Pinpoint the cell where the given text exists, returning its (x, y) midpoint coordinate. 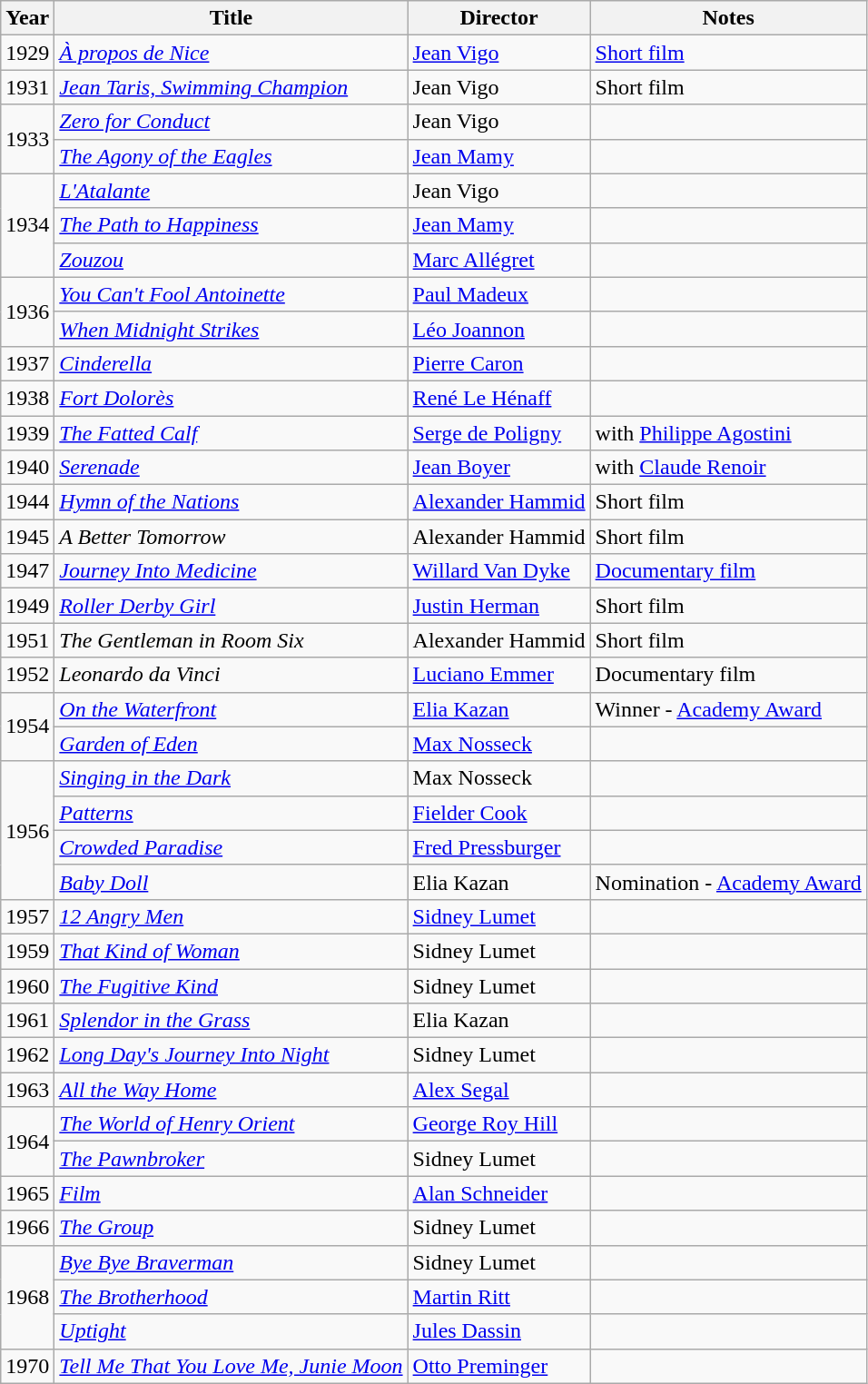
Leonardo da Vinci (231, 675)
The Fatted Calf (231, 433)
Luciano Emmer (499, 675)
Marc Allégret (499, 260)
1929 (27, 53)
Winner - Academy Award (728, 709)
1963 (27, 1090)
Fred Pressburger (499, 847)
1952 (27, 675)
George Roy Hill (499, 1124)
1949 (27, 606)
The Brotherhood (231, 1297)
Director (499, 18)
L'Atalante (231, 191)
1961 (27, 1021)
Film (231, 1193)
Serenade (231, 468)
1956 (27, 830)
12 Angry Men (231, 916)
1947 (27, 571)
1945 (27, 537)
Paul Madeux (499, 294)
Serge de Poligny (499, 433)
Splendor in the Grass (231, 1021)
1938 (27, 398)
Garden of Eden (231, 744)
with Claude Renoir (728, 468)
Zouzou (231, 260)
Jean Taris, Swimming Champion (231, 87)
Notes (728, 18)
A Better Tomorrow (231, 537)
Hymn of the Nations (231, 502)
Alex Segal (499, 1090)
René Le Hénaff (499, 398)
The Fugitive Kind (231, 985)
1968 (27, 1297)
Year (27, 18)
1970 (27, 1366)
Nomination - Academy Award (728, 882)
When Midnight Strikes (231, 329)
Bye Bye Braverman (231, 1262)
1957 (27, 916)
Roller Derby Girl (231, 606)
1939 (27, 433)
On the Waterfront (231, 709)
1962 (27, 1055)
1934 (27, 225)
Baby Doll (231, 882)
1966 (27, 1228)
Jean Boyer (499, 468)
Singing in the Dark (231, 778)
1960 (27, 985)
Journey Into Medicine (231, 571)
1931 (27, 87)
Crowded Paradise (231, 847)
Tell Me That You Love Me, Junie Moon (231, 1366)
The Path to Happiness (231, 225)
Title (231, 18)
1965 (27, 1193)
1940 (27, 468)
You Can't Fool Antoinette (231, 294)
Willard Van Dyke (499, 571)
À propos de Nice (231, 53)
All the Way Home (231, 1090)
Justin Herman (499, 606)
Jules Dassin (499, 1331)
Cinderella (231, 363)
1954 (27, 727)
Patterns (231, 813)
Zero for Conduct (231, 122)
Pierre Caron (499, 363)
1936 (27, 311)
Fielder Cook (499, 813)
The Pawnbroker (231, 1159)
1959 (27, 951)
1951 (27, 640)
1933 (27, 139)
Léo Joannon (499, 329)
Martin Ritt (499, 1297)
Otto Preminger (499, 1366)
Uptight (231, 1331)
The Group (231, 1228)
The Agony of the Eagles (231, 156)
with Philippe Agostini (728, 433)
1937 (27, 363)
1944 (27, 502)
The Gentleman in Room Six (231, 640)
Fort Dolorès (231, 398)
Alan Schneider (499, 1193)
1964 (27, 1142)
The World of Henry Orient (231, 1124)
Long Day's Journey Into Night (231, 1055)
That Kind of Woman (231, 951)
